From the cell containing the given text, extract its center point as (X, Y) coordinate. 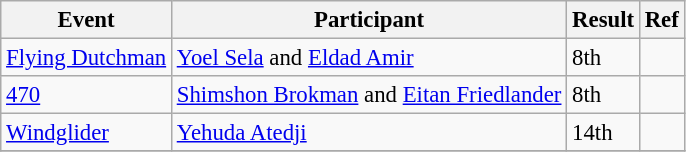
470 (86, 95)
Flying Dutchman (86, 58)
14th (604, 133)
Yoel Sela and Eldad Amir (368, 58)
Shimshon Brokman and Eitan Friedlander (368, 95)
Yehuda Atedji (368, 133)
Ref (662, 20)
Result (604, 20)
Windglider (86, 133)
Participant (368, 20)
Event (86, 20)
